Identify which cell holds the provided text, then report its [X, Y] central coordinate. 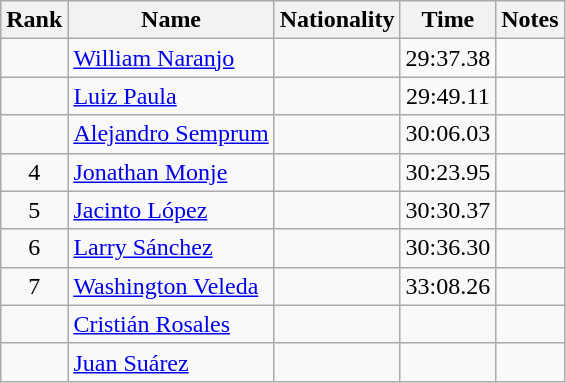
Name [171, 20]
Washington Veleda [171, 286]
4 [34, 172]
Cristián Rosales [171, 324]
Luiz Paula [171, 96]
30:30.37 [448, 210]
5 [34, 210]
Larry Sánchez [171, 248]
Notes [530, 20]
William Naranjo [171, 58]
Nationality [337, 20]
Jacinto López [171, 210]
29:49.11 [448, 96]
7 [34, 286]
30:23.95 [448, 172]
29:37.38 [448, 58]
30:06.03 [448, 134]
33:08.26 [448, 286]
Rank [34, 20]
6 [34, 248]
30:36.30 [448, 248]
Time [448, 20]
Jonathan Monje [171, 172]
Alejandro Semprum [171, 134]
Juan Suárez [171, 362]
